Capture the cell that displays the provided text and extract its (x, y) central coordinate. 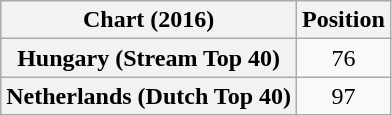
97 (344, 96)
Hungary (Stream Top 40) (149, 58)
Chart (2016) (149, 20)
Netherlands (Dutch Top 40) (149, 96)
Position (344, 20)
76 (344, 58)
